Identify which cell holds the provided text, then report its [X, Y] central coordinate. 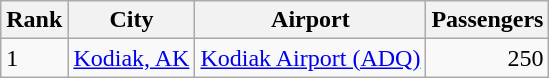
City [132, 20]
Rank [34, 20]
1 [34, 58]
Airport [310, 20]
Passengers [488, 20]
Kodiak Airport (ADQ) [310, 58]
Kodiak, AK [132, 58]
250 [488, 58]
